Scan for the cell matching the given text and deliver its (X, Y) coordinate at center. 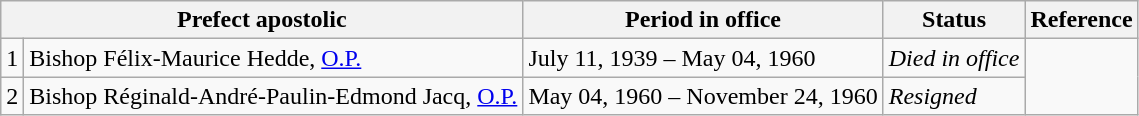
May 04, 1960 – November 24, 1960 (703, 96)
Status (954, 20)
1 (12, 58)
July 11, 1939 – May 04, 1960 (703, 58)
Bishop Réginald-André-Paulin-Edmond Jacq, O.P. (274, 96)
Prefect apostolic (262, 20)
Died in office (954, 58)
Period in office (703, 20)
Reference (1082, 20)
2 (12, 96)
Bishop Félix-Maurice Hedde, O.P. (274, 58)
Resigned (954, 96)
